Return (X, Y) of the center of cell containing provided text 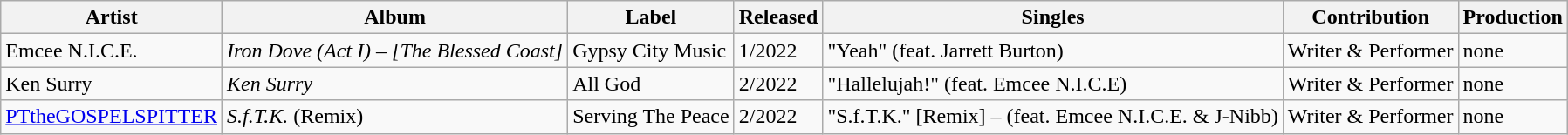
"Hallelujah!" (feat. Emcee N.I.C.E) (1052, 84)
Released (778, 17)
Production (1513, 17)
All God (651, 84)
Artist (112, 17)
Iron Dove (Act I) – [The Blessed Coast] (395, 51)
S.f.T.K. (Remix) (395, 117)
Contribution (1370, 17)
"Yeah" (feat. Jarrett Burton) (1052, 51)
Album (395, 17)
Gypsy City Music (651, 51)
Emcee N.I.C.E. (112, 51)
1/2022 (778, 51)
Serving The Peace (651, 117)
PTtheGOSPELSPITTER (112, 117)
"S.f.T.K." [Remix] – (feat. Emcee N.I.C.E. & J-Nibb) (1052, 117)
Singles (1052, 17)
Label (651, 17)
